Locate the cell with the specified text and output its [X, Y] center coordinate. 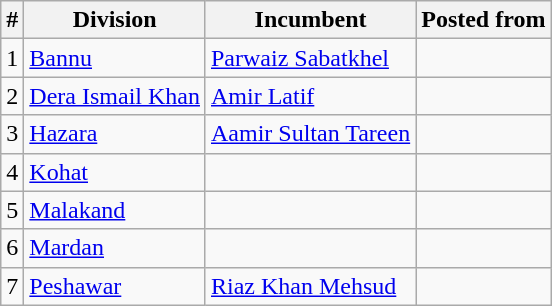
3 [12, 134]
4 [12, 172]
Amir Latif [310, 96]
6 [12, 248]
Dera Ismail Khan [115, 96]
1 [12, 58]
Division [115, 20]
Aamir Sultan Tareen [310, 134]
Mardan [115, 248]
Malakand [115, 210]
Peshawar [115, 286]
2 [12, 96]
7 [12, 286]
Hazara [115, 134]
Posted from [484, 20]
# [12, 20]
Bannu [115, 58]
Kohat [115, 172]
Riaz Khan Mehsud [310, 286]
Parwaiz Sabatkhel [310, 58]
5 [12, 210]
Incumbent [310, 20]
